Detect which cell encompasses the target text, then output its [x, y] center coordinate. 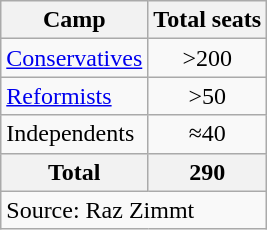
≈40 [208, 134]
Reformists [74, 96]
Total seats [208, 20]
Conservatives [74, 58]
Camp [74, 20]
290 [208, 172]
>200 [208, 58]
Source: Raz Zimmt [134, 210]
Total [74, 172]
Independents [74, 134]
>50 [208, 96]
